Determine the (x, y) coordinate at the center of the cell enclosing the given text.  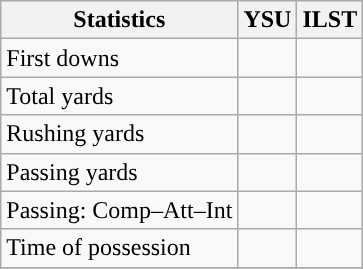
Passing yards (120, 172)
ILST (330, 20)
Passing: Comp–Att–Int (120, 210)
Rushing yards (120, 134)
YSU (268, 20)
Statistics (120, 20)
Time of possession (120, 248)
Total yards (120, 96)
First downs (120, 58)
